Find where the given text appears and provide that cell's center as (x, y) coordinate. 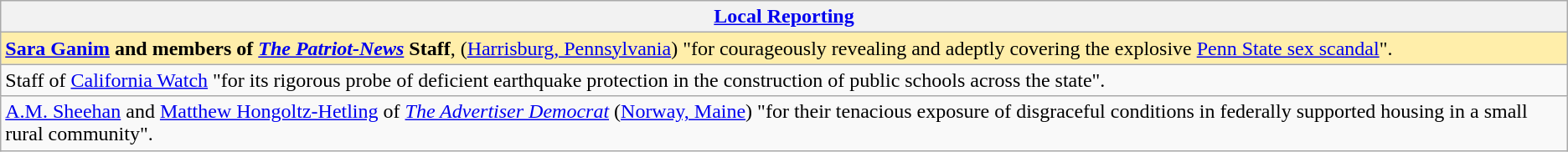
Local Reporting (784, 17)
Staff of California Watch "for its rigorous probe of deficient earthquake protection in the construction of public schools across the state". (784, 80)
